Return the [x, y] coordinate for the center point of the cell that contains the specified text.  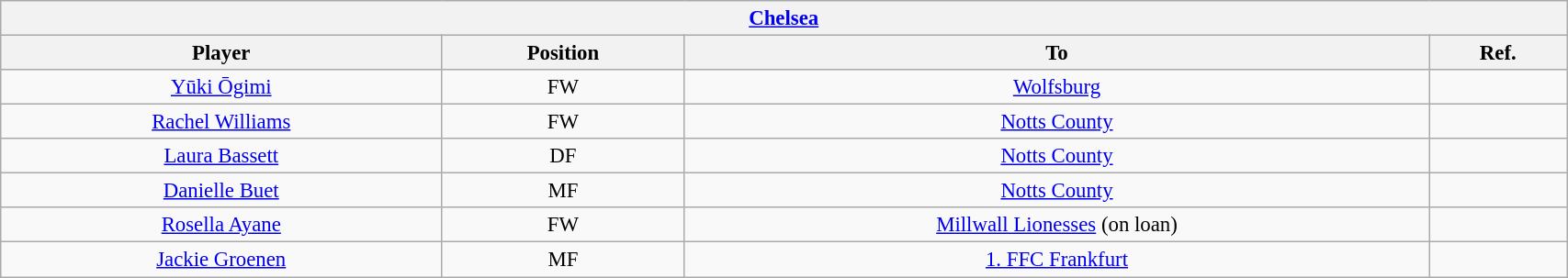
Jackie Groenen [221, 260]
Rosella Ayane [221, 225]
Yūki Ōgimi [221, 87]
Danielle Buet [221, 191]
Player [221, 53]
To [1056, 53]
Laura Bassett [221, 156]
DF [563, 156]
Rachel Williams [221, 122]
1. FFC Frankfurt [1056, 260]
Position [563, 53]
Millwall Lionesses (on loan) [1056, 225]
Ref. [1498, 53]
Wolfsburg [1056, 87]
Chelsea [784, 18]
